Find where the given text appears and provide that cell's center as [x, y] coordinate. 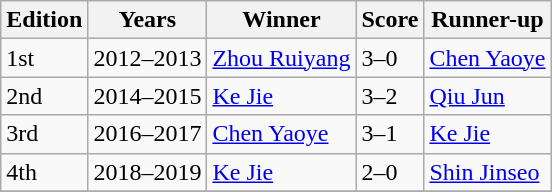
Zhou Ruiyang [282, 58]
2018–2019 [148, 172]
2nd [44, 96]
4th [44, 172]
3–2 [390, 96]
Runner-up [488, 20]
1st [44, 58]
2016–2017 [148, 134]
3–0 [390, 58]
Winner [282, 20]
Edition [44, 20]
Qiu Jun [488, 96]
Score [390, 20]
3rd [44, 134]
2–0 [390, 172]
2012–2013 [148, 58]
3–1 [390, 134]
Years [148, 20]
2014–2015 [148, 96]
Shin Jinseo [488, 172]
